Capture the cell that displays the provided text and extract its [X, Y] central coordinate. 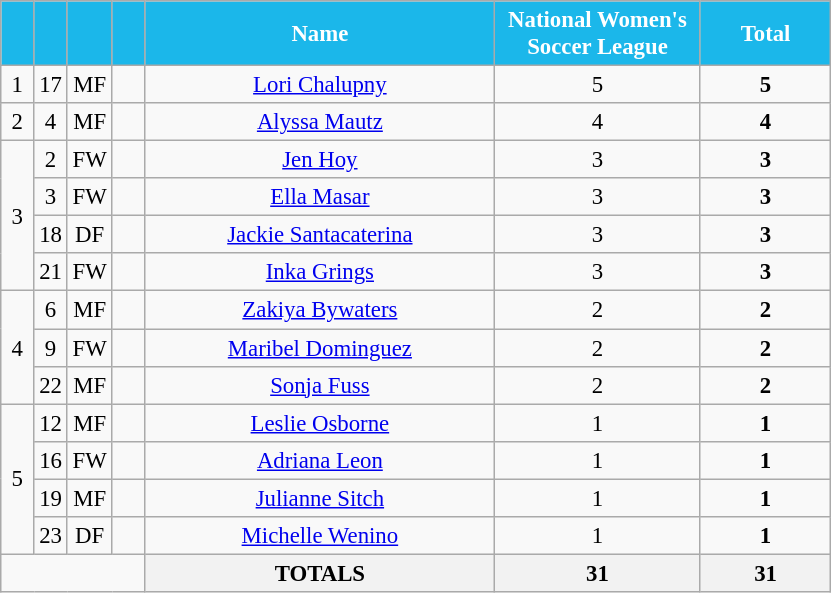
Jen Hoy [320, 160]
Zakiya Bywaters [320, 310]
Lori Chalupny [320, 85]
Inka Grings [320, 273]
Total [766, 34]
12 [50, 423]
Sonja Fuss [320, 385]
22 [50, 385]
Ella Masar [320, 197]
17 [50, 85]
Jackie Santacaterina [320, 235]
6 [50, 310]
Julianne Sitch [320, 498]
Leslie Osborne [320, 423]
Michelle Wenino [320, 536]
TOTALS [320, 573]
9 [50, 348]
19 [50, 498]
23 [50, 536]
21 [50, 273]
Maribel Dominguez [320, 348]
16 [50, 460]
Name [320, 34]
18 [50, 235]
Adriana Leon [320, 460]
National Women's Soccer League [598, 34]
Alyssa Mautz [320, 122]
